Provide the [X, Y] coordinate of the cell's center where the given text is located.  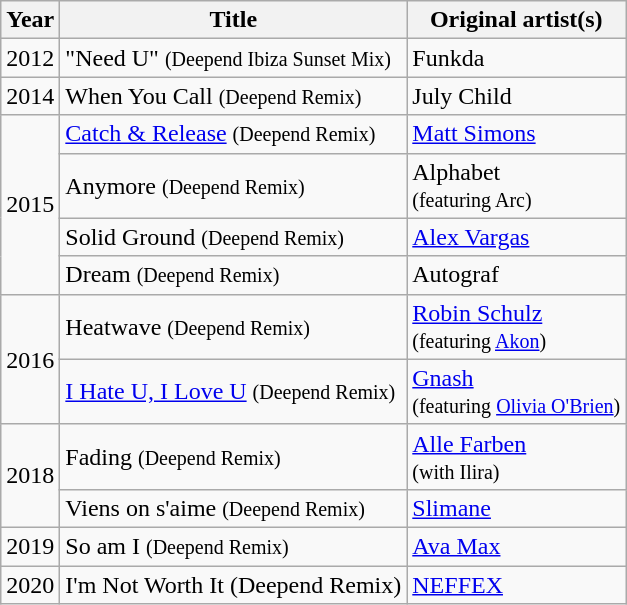
Dream (Deepend Remix) [234, 275]
Alle Farben(with Ilira) [516, 456]
Solid Ground (Deepend Remix) [234, 237]
When You Call (Deepend Remix) [234, 96]
I Hate U, I Love U (Deepend Remix) [234, 392]
Anymore (Deepend Remix) [234, 186]
"Need U" (Deepend Ibiza Sunset Mix) [234, 58]
Fading (Deepend Remix) [234, 456]
Alphabet(featuring Arc) [516, 186]
2020 [30, 585]
2014 [30, 96]
Catch & Release (Deepend Remix) [234, 134]
Year [30, 20]
2016 [30, 359]
Autograf [516, 275]
2015 [30, 204]
I'm Not Worth It (Deepend Remix) [234, 585]
Alex Vargas [516, 237]
Funkda [516, 58]
July Child [516, 96]
So am I (Deepend Remix) [234, 546]
Gnash(featuring Olivia O'Brien) [516, 392]
Robin Schulz(featuring Akon) [516, 326]
Viens on s'aime (Deepend Remix) [234, 508]
Ava Max [516, 546]
2018 [30, 476]
Slimane [516, 508]
Matt Simons [516, 134]
2019 [30, 546]
Title [234, 20]
2012 [30, 58]
NEFFEX [516, 585]
Original artist(s) [516, 20]
Heatwave (Deepend Remix) [234, 326]
